Scan for the cell matching the given text and deliver its [x, y] coordinate at center. 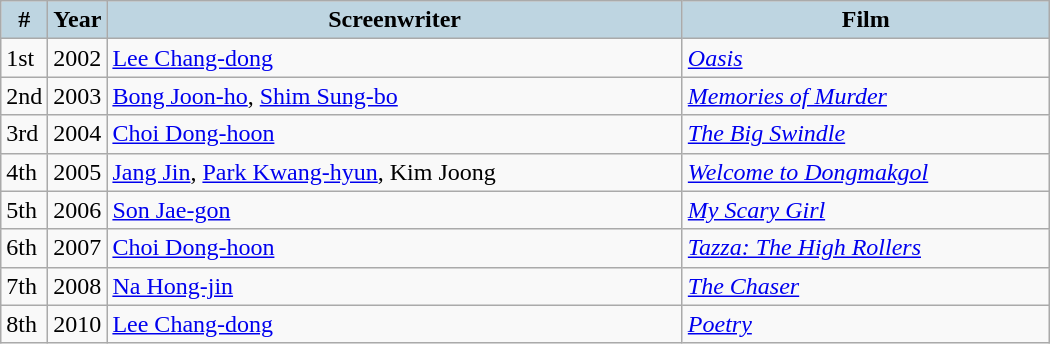
4th [24, 172]
Son Jae-gon [394, 210]
2010 [78, 324]
The Chaser [866, 286]
Year [78, 20]
2008 [78, 286]
Na Hong-jin [394, 286]
2007 [78, 248]
Film [866, 20]
7th [24, 286]
Screenwriter [394, 20]
5th [24, 210]
Jang Jin, Park Kwang-hyun, Kim Joong [394, 172]
Poetry [866, 324]
Welcome to Dongmakgol [866, 172]
2006 [78, 210]
My Scary Girl [866, 210]
1st [24, 58]
2002 [78, 58]
2005 [78, 172]
Bong Joon-ho, Shim Sung-bo [394, 96]
3rd [24, 134]
8th [24, 324]
2nd [24, 96]
Memories of Murder [866, 96]
The Big Swindle [866, 134]
Tazza: The High Rollers [866, 248]
2003 [78, 96]
# [24, 20]
2004 [78, 134]
6th [24, 248]
Oasis [866, 58]
